Search for the cell housing the specified text and yield its [x, y] center coordinate. 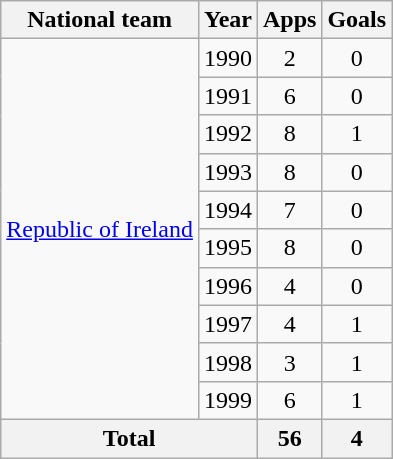
56 [289, 438]
Total [130, 438]
1999 [228, 400]
1990 [228, 58]
3 [289, 362]
1997 [228, 324]
1994 [228, 210]
1996 [228, 286]
1993 [228, 172]
Goals [357, 20]
Republic of Ireland [100, 230]
1992 [228, 134]
Apps [289, 20]
1995 [228, 248]
1991 [228, 96]
1998 [228, 362]
7 [289, 210]
2 [289, 58]
National team [100, 20]
Year [228, 20]
